Capture the cell that displays the provided text and extract its (X, Y) central coordinate. 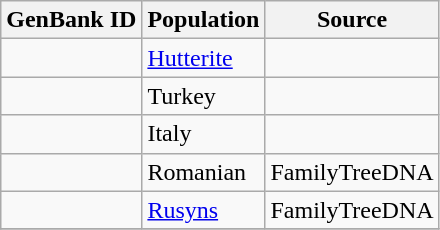
Italy (204, 134)
Turkey (204, 96)
Source (352, 20)
Hutterite (204, 58)
GenBank ID (72, 20)
Romanian (204, 172)
Population (204, 20)
Rusyns (204, 210)
